Identify which cell holds the provided text, then report its (X, Y) central coordinate. 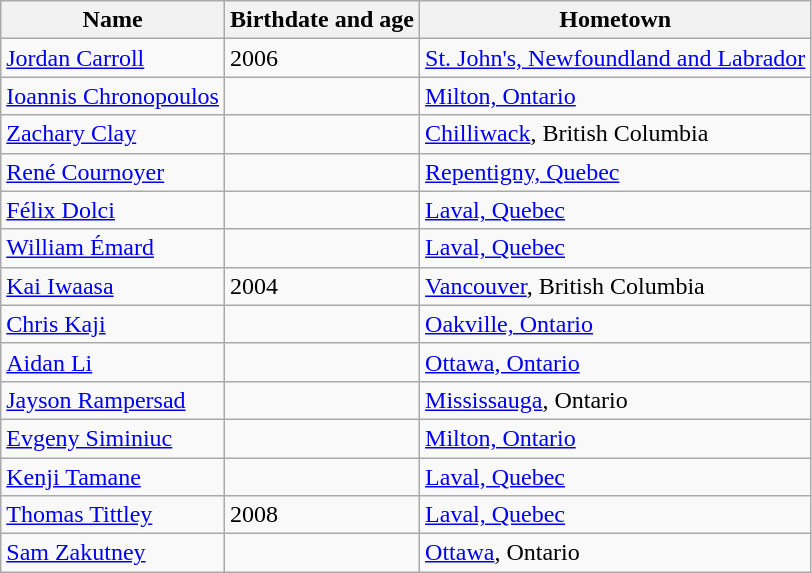
Kai Iwaasa (113, 286)
Birthdate and age (322, 20)
Name (113, 20)
Evgeny Siminiuc (113, 438)
Hometown (616, 20)
Thomas Tittley (113, 515)
William Émard (113, 248)
Kenji Tamane (113, 477)
René Cournoyer (113, 172)
Aidan Li (113, 362)
Ioannis Chronopoulos (113, 96)
2004 (322, 286)
Jayson Rampersad (113, 400)
Vancouver, British Columbia (616, 286)
2006 (322, 58)
Oakville, Ontario (616, 324)
Sam Zakutney (113, 553)
Zachary Clay (113, 134)
St. John's, Newfoundland and Labrador (616, 58)
Mississauga, Ontario (616, 400)
2008 (322, 515)
Félix Dolci (113, 210)
Chris Kaji (113, 324)
Chilliwack, British Columbia (616, 134)
Jordan Carroll (113, 58)
Repentigny, Quebec (616, 172)
